Provide the [x, y] coordinate of the cell's center where the given text is located.  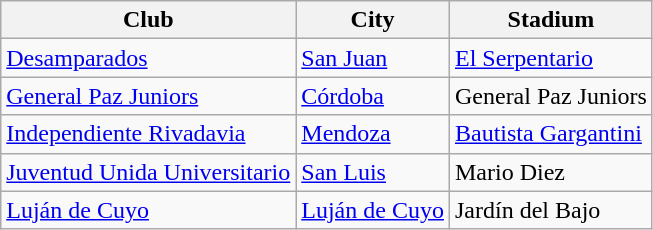
San Luis [373, 172]
Córdoba [373, 96]
El Serpentario [550, 58]
Stadium [550, 20]
Bautista Gargantini [550, 134]
Juventud Unida Universitario [148, 172]
San Juan [373, 58]
City [373, 20]
Mendoza [373, 134]
Independiente Rivadavia [148, 134]
Mario Diez [550, 172]
Club [148, 20]
Jardín del Bajo [550, 210]
Desamparados [148, 58]
